For the text-containing cell, return its midpoint in (X, Y) coordinate format. 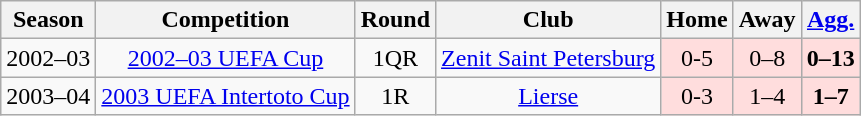
Round (395, 20)
0–13 (830, 58)
0-3 (697, 96)
2003 UEFA Intertoto Cup (226, 96)
2003–04 (48, 96)
1–4 (767, 96)
Club (548, 20)
0-5 (697, 58)
1–7 (830, 96)
Zenit Saint Petersburg (548, 58)
1R (395, 96)
0–8 (767, 58)
1QR (395, 58)
Home (697, 20)
Agg. (830, 20)
Away (767, 20)
2002–03 UEFA Cup (226, 58)
Season (48, 20)
2002–03 (48, 58)
Competition (226, 20)
Lierse (548, 96)
